Return [x, y] of the center of cell containing provided text 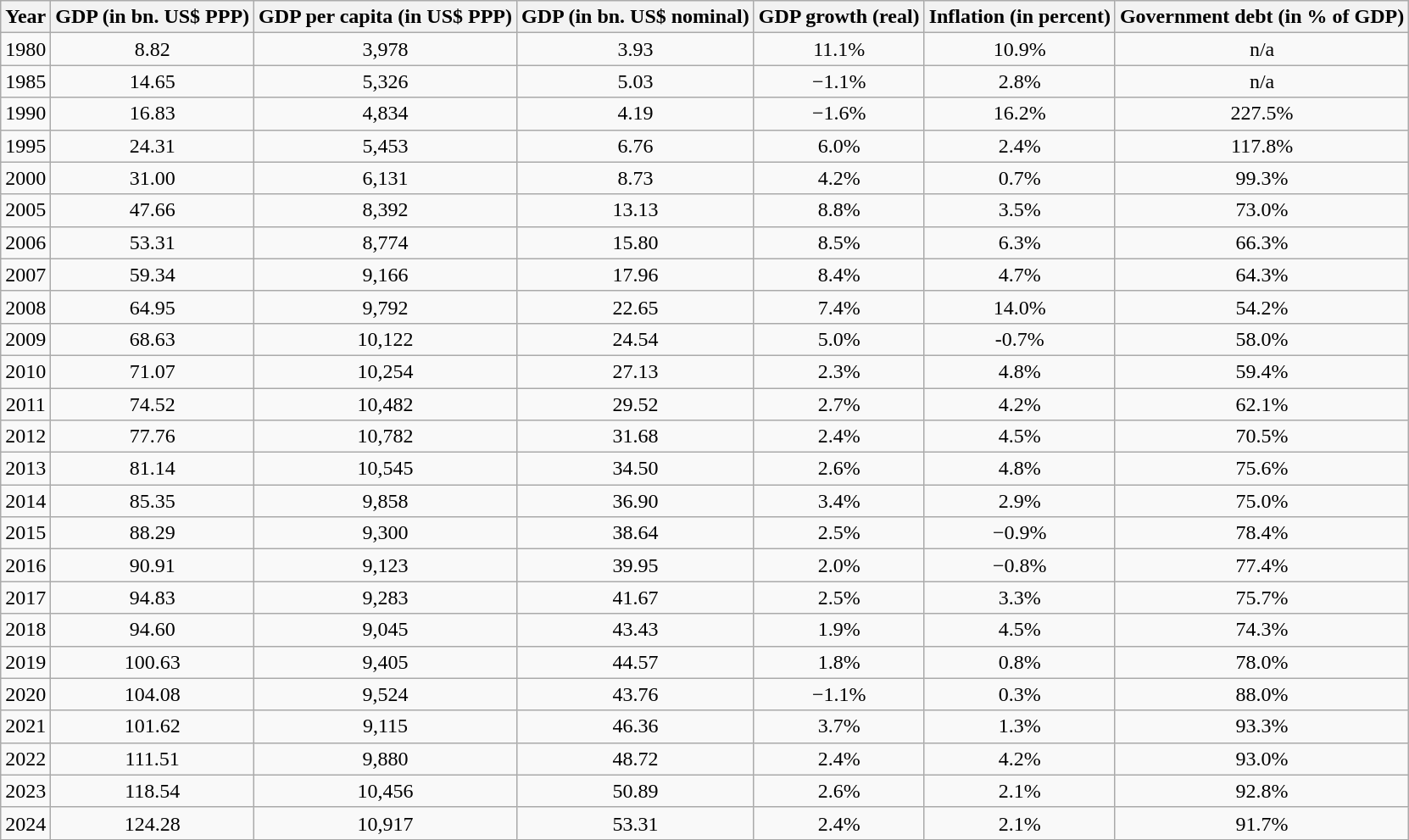
93.3% [1261, 726]
2014 [25, 501]
7.4% [839, 307]
9,166 [386, 275]
17.96 [636, 275]
1990 [25, 114]
2016 [25, 565]
3.4% [839, 501]
111.51 [153, 759]
117.8% [1261, 146]
9,880 [386, 759]
2007 [25, 275]
8,774 [386, 242]
10.9% [1019, 49]
2018 [25, 630]
73.0% [1261, 210]
15.80 [636, 242]
59.4% [1261, 371]
66.3% [1261, 242]
10,122 [386, 339]
1.8% [839, 662]
6.0% [839, 146]
93.0% [1261, 759]
227.5% [1261, 114]
0.7% [1019, 178]
5.03 [636, 81]
2012 [25, 437]
2008 [25, 307]
GDP per capita (in US$ PPP) [386, 17]
70.5% [1261, 437]
2000 [25, 178]
36.90 [636, 501]
54.2% [1261, 307]
22.65 [636, 307]
24.31 [153, 146]
24.54 [636, 339]
2020 [25, 694]
71.07 [153, 371]
104.08 [153, 694]
3.93 [636, 49]
29.52 [636, 404]
88.0% [1261, 694]
2.3% [839, 371]
43.76 [636, 694]
3.3% [1019, 598]
68.63 [153, 339]
2013 [25, 469]
2009 [25, 339]
2017 [25, 598]
91.7% [1261, 823]
34.50 [636, 469]
10,545 [386, 469]
3.7% [839, 726]
2010 [25, 371]
1980 [25, 49]
38.64 [636, 533]
2024 [25, 823]
1985 [25, 81]
2022 [25, 759]
118.54 [153, 791]
50.89 [636, 791]
41.67 [636, 598]
6.3% [1019, 242]
9,792 [386, 307]
78.0% [1261, 662]
75.6% [1261, 469]
GDP (in bn. US$ nominal) [636, 17]
74.52 [153, 404]
10,782 [386, 437]
9,115 [386, 726]
2019 [25, 662]
9,123 [386, 565]
27.13 [636, 371]
8,392 [386, 210]
2023 [25, 791]
48.72 [636, 759]
94.60 [153, 630]
2.9% [1019, 501]
39.95 [636, 565]
1995 [25, 146]
46.36 [636, 726]
94.83 [153, 598]
6,131 [386, 178]
8.73 [636, 178]
78.4% [1261, 533]
81.14 [153, 469]
4.7% [1019, 275]
77.76 [153, 437]
−0.9% [1019, 533]
92.8% [1261, 791]
74.3% [1261, 630]
58.0% [1261, 339]
16.2% [1019, 114]
31.68 [636, 437]
−0.8% [1019, 565]
Government debt (in % of GDP) [1261, 17]
0.3% [1019, 694]
2006 [25, 242]
2005 [25, 210]
16.83 [153, 114]
5.0% [839, 339]
2021 [25, 726]
8.5% [839, 242]
90.91 [153, 565]
2.7% [839, 404]
8.8% [839, 210]
88.29 [153, 533]
3.5% [1019, 210]
124.28 [153, 823]
14.65 [153, 81]
-0.7% [1019, 339]
8.82 [153, 49]
10,482 [386, 404]
47.66 [153, 210]
0.8% [1019, 662]
31.00 [153, 178]
8.4% [839, 275]
3,978 [386, 49]
10,254 [386, 371]
77.4% [1261, 565]
44.57 [636, 662]
GDP (in bn. US$ PPP) [153, 17]
Inflation (in percent) [1019, 17]
GDP growth (real) [839, 17]
2.8% [1019, 81]
9,405 [386, 662]
14.0% [1019, 307]
75.7% [1261, 598]
11.1% [839, 49]
9,300 [386, 533]
10,917 [386, 823]
4.19 [636, 114]
9,524 [386, 694]
1.9% [839, 630]
6.76 [636, 146]
64.3% [1261, 275]
100.63 [153, 662]
101.62 [153, 726]
43.43 [636, 630]
1.3% [1019, 726]
10,456 [386, 791]
5,326 [386, 81]
4,834 [386, 114]
75.0% [1261, 501]
5,453 [386, 146]
2011 [25, 404]
85.35 [153, 501]
9,283 [386, 598]
2.0% [839, 565]
9,858 [386, 501]
59.34 [153, 275]
−1.6% [839, 114]
Year [25, 17]
99.3% [1261, 178]
2015 [25, 533]
9,045 [386, 630]
64.95 [153, 307]
13.13 [636, 210]
62.1% [1261, 404]
